Determine the (x, y) coordinate at the center of the cell enclosing the given text.  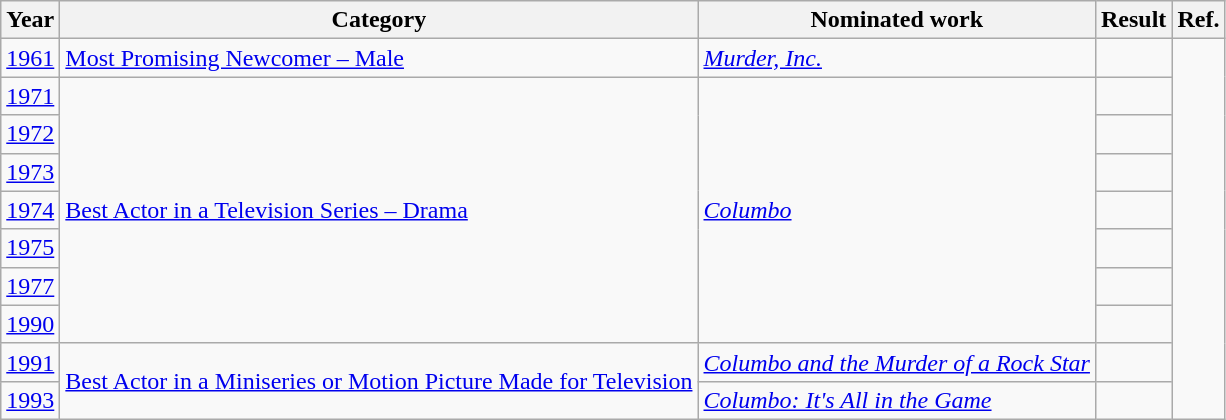
1971 (30, 96)
1975 (30, 248)
Most Promising Newcomer – Male (379, 58)
Columbo (896, 210)
Best Actor in a Television Series – Drama (379, 210)
Category (379, 20)
Year (30, 20)
1990 (30, 324)
1993 (30, 400)
Ref. (1198, 20)
1991 (30, 362)
1974 (30, 210)
Columbo: It's All in the Game (896, 400)
1972 (30, 134)
1961 (30, 58)
1973 (30, 172)
Columbo and the Murder of a Rock Star (896, 362)
Nominated work (896, 20)
Murder, Inc. (896, 58)
Result (1133, 20)
1977 (30, 286)
Best Actor in a Miniseries or Motion Picture Made for Television (379, 381)
